Return the (X, Y) coordinate for the center point of the cell that contains the specified text.  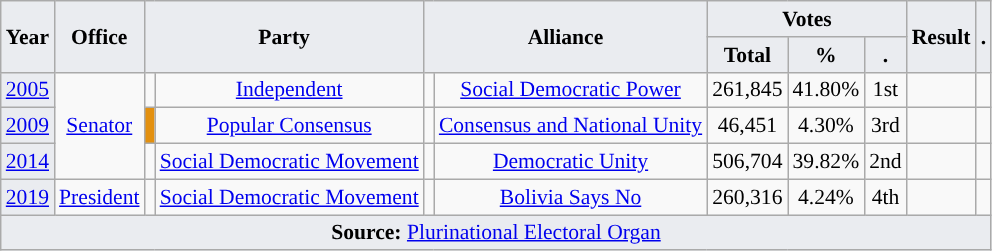
Bolivia Says No (570, 197)
Votes (807, 19)
Social Democratic Power (570, 90)
506,704 (747, 162)
46,451 (747, 126)
4th (886, 197)
Consensus and National Unity (570, 126)
Party (284, 36)
% (826, 55)
2nd (886, 162)
President (99, 197)
261,845 (747, 90)
Alliance (566, 36)
Total (747, 55)
2009 (28, 126)
Office (99, 36)
1st (886, 90)
2014 (28, 162)
Popular Consensus (290, 126)
Democratic Unity (570, 162)
Independent (290, 90)
2019 (28, 197)
Year (28, 36)
41.80% (826, 90)
4.24% (826, 197)
3rd (886, 126)
Source: Plurinational Electoral Organ (496, 233)
39.82% (826, 162)
4.30% (826, 126)
Result (942, 36)
260,316 (747, 197)
2005 (28, 90)
Senator (99, 126)
